Scan for the cell matching the given text and deliver its (x, y) coordinate at center. 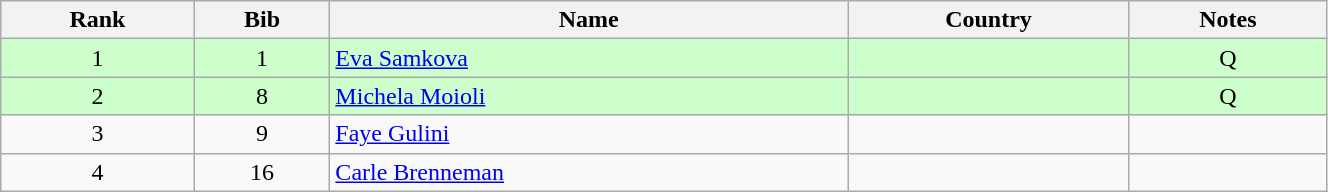
Notes (1228, 20)
Faye Gulini (589, 134)
Country (989, 20)
2 (98, 96)
9 (262, 134)
Eva Samkova (589, 58)
Bib (262, 20)
4 (98, 172)
Michela Moioli (589, 96)
3 (98, 134)
Carle Brenneman (589, 172)
16 (262, 172)
Rank (98, 20)
8 (262, 96)
Name (589, 20)
